Search for the cell housing the specified text and yield its [x, y] center coordinate. 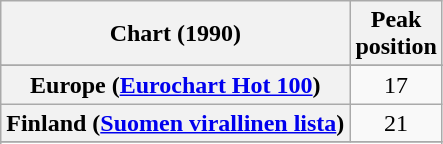
Finland (Suomen virallinen lista) [176, 123]
17 [396, 85]
21 [396, 123]
Peakposition [396, 34]
Europe (Eurochart Hot 100) [176, 85]
Chart (1990) [176, 34]
